Return (X, Y) of the center of cell containing provided text 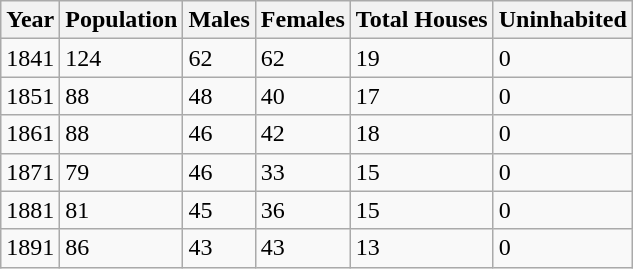
Year (30, 20)
Females (302, 20)
45 (219, 210)
17 (422, 96)
124 (122, 58)
19 (422, 58)
18 (422, 134)
Total Houses (422, 20)
33 (302, 172)
42 (302, 134)
Males (219, 20)
1841 (30, 58)
Uninhabited (562, 20)
1891 (30, 248)
1861 (30, 134)
13 (422, 248)
Population (122, 20)
79 (122, 172)
48 (219, 96)
1881 (30, 210)
81 (122, 210)
1871 (30, 172)
36 (302, 210)
1851 (30, 96)
40 (302, 96)
86 (122, 248)
